Output the [X, Y] coordinate of the center of the cell containing the given text.  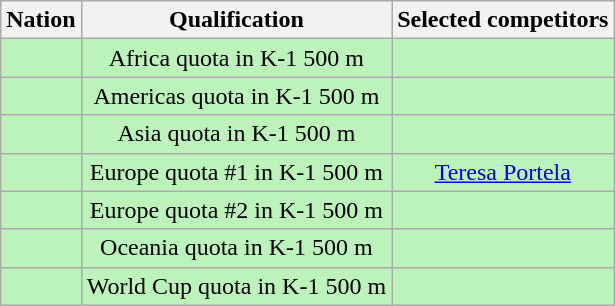
Oceania quota in K-1 500 m [236, 248]
Europe quota #2 in K-1 500 m [236, 210]
Selected competitors [503, 20]
Africa quota in K-1 500 m [236, 58]
Americas quota in K-1 500 m [236, 96]
Nation [41, 20]
Europe quota #1 in K-1 500 m [236, 172]
World Cup quota in K-1 500 m [236, 286]
Asia quota in K-1 500 m [236, 134]
Qualification [236, 20]
Teresa Portela [503, 172]
